Find where the given text appears and provide that cell's center as (x, y) coordinate. 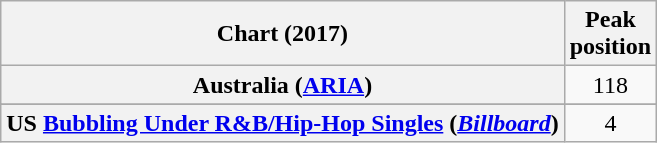
4 (610, 123)
Chart (2017) (282, 34)
Australia (ARIA) (282, 85)
Peakposition (610, 34)
118 (610, 85)
US Bubbling Under R&B/Hip-Hop Singles (Billboard) (282, 123)
